From the cell containing the given text, extract its center point as (X, Y) coordinate. 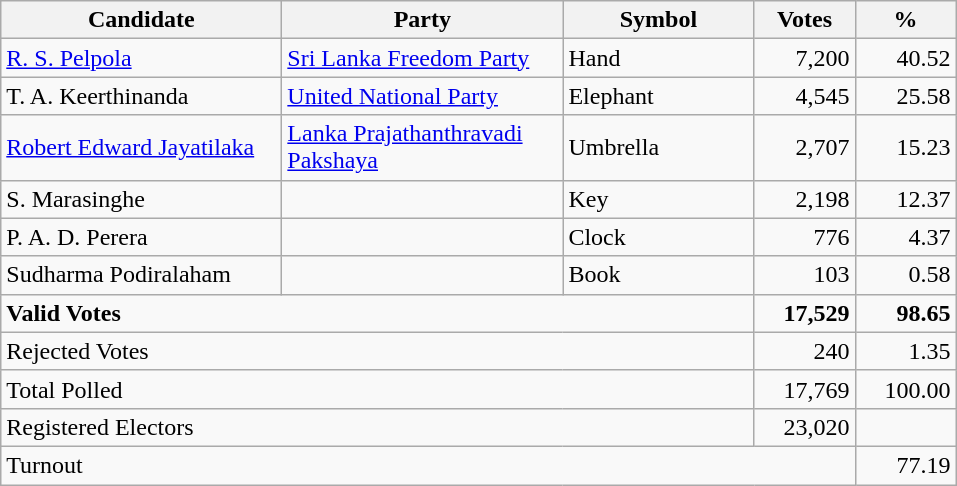
Rejected Votes (378, 351)
Party (422, 20)
Umbrella (658, 148)
98.65 (906, 313)
T. A. Keerthinanda (142, 96)
240 (804, 351)
77.19 (906, 465)
Candidate (142, 20)
0.58 (906, 275)
United National Party (422, 96)
1.35 (906, 351)
Valid Votes (378, 313)
7,200 (804, 58)
12.37 (906, 199)
Key (658, 199)
Sri Lanka Freedom Party (422, 58)
Hand (658, 58)
Votes (804, 20)
4.37 (906, 237)
Robert Edward Jayatilaka (142, 148)
103 (804, 275)
Elephant (658, 96)
Symbol (658, 20)
Lanka Prajathanthravadi Pakshaya (422, 148)
R. S. Pelpola (142, 58)
Registered Electors (378, 427)
17,529 (804, 313)
23,020 (804, 427)
Clock (658, 237)
Book (658, 275)
2,707 (804, 148)
4,545 (804, 96)
25.58 (906, 96)
% (906, 20)
15.23 (906, 148)
Sudharma Podiralaham (142, 275)
17,769 (804, 389)
40.52 (906, 58)
100.00 (906, 389)
776 (804, 237)
P. A. D. Perera (142, 237)
Turnout (428, 465)
Total Polled (378, 389)
S. Marasinghe (142, 199)
2,198 (804, 199)
